Determine the (X, Y) coordinate at the center of the cell enclosing the given text.  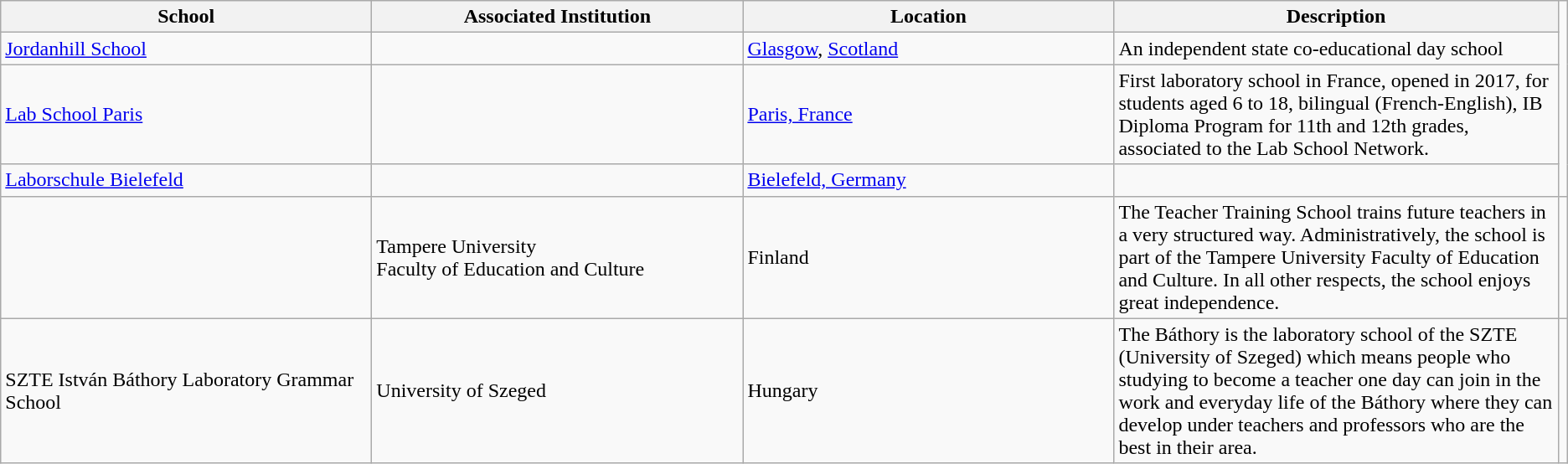
Paris, France (928, 114)
School (186, 17)
University of Szeged (558, 390)
Bielefeld, Germany (928, 180)
An independent state co-educational day school (1336, 49)
Tampere UniversityFaculty of Education and Culture (558, 257)
Description (1336, 17)
Location (928, 17)
Lab School Paris (186, 114)
Associated Institution (558, 17)
Jordanhill School (186, 49)
Glasgow, Scotland (928, 49)
Laborschule Bielefeld (186, 180)
Hungary (928, 390)
Finland (928, 257)
SZTE István Báthory Laboratory Grammar School (186, 390)
